Provide the [x, y] coordinate of the cell's center where the given text is located.  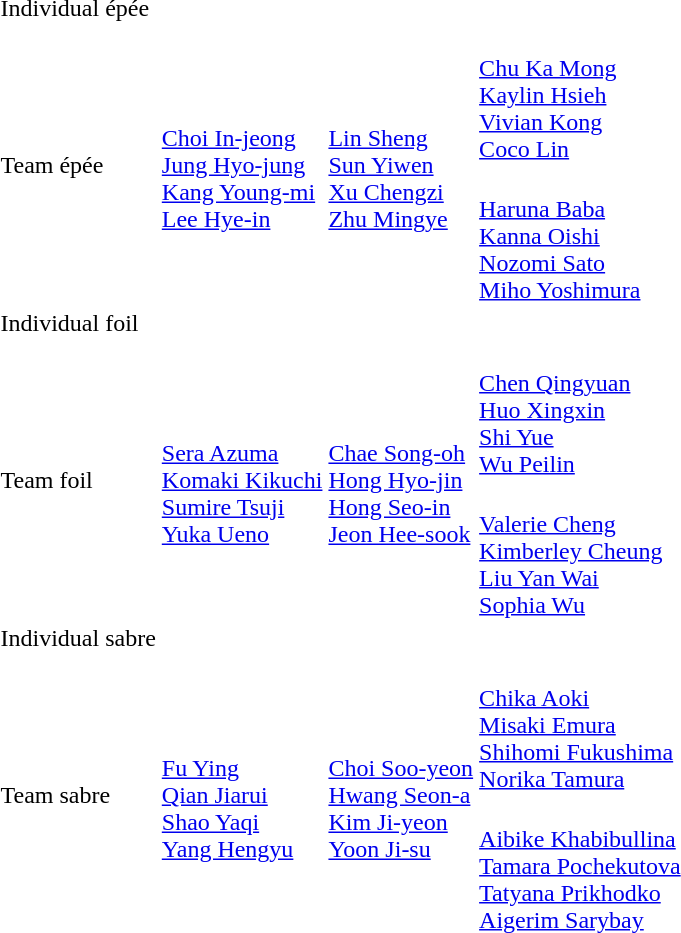
Chae Song-ohHong Hyo-jinHong Seo-inJeon Hee-sook [401, 480]
Lin ShengSun YiwenXu ChengziZhu Mingye [401, 166]
Choi In-jeongJung Hyo-jungKang Young-miLee Hye-in [242, 166]
Sera AzumaKomaki KikuchiSumire TsujiYuka Ueno [242, 480]
